Return the (x, y) coordinate for the center point of the cell that contains the specified text.  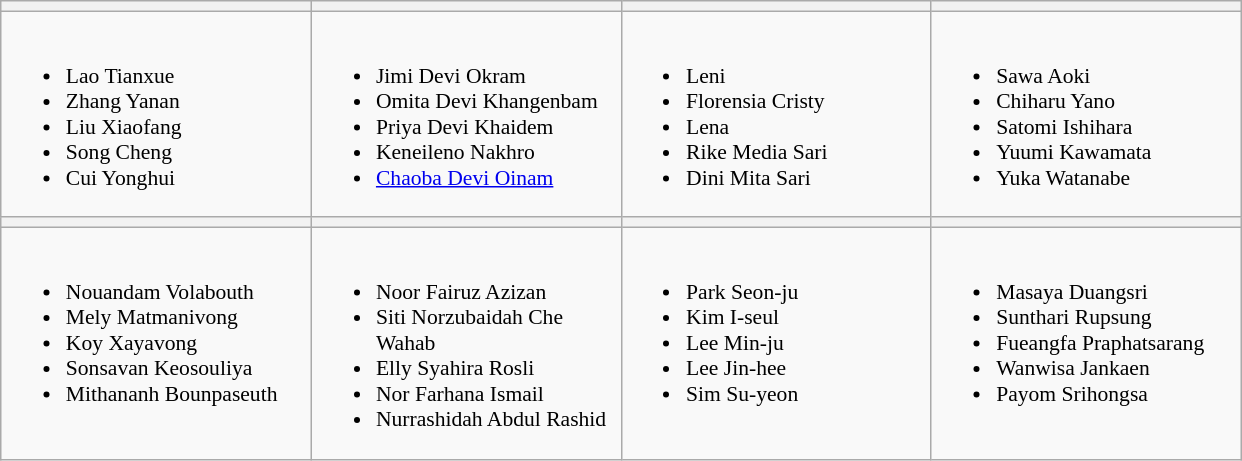
Sawa AokiChiharu YanoSatomi IshiharaYuumi KawamataYuka Watanabe (1086, 114)
Lao TianxueZhang YananLiu XiaofangSong ChengCui Yonghui (156, 114)
Nouandam VolabouthMely MatmanivongKoy XayavongSonsavan KeosouliyaMithananh Bounpaseuth (156, 344)
LeniFlorensia CristyLenaRike Media SariDini Mita Sari (776, 114)
Jimi Devi OkramOmita Devi KhangenbamPriya Devi KhaidemKeneileno NakhroChaoba Devi Oinam (466, 114)
Masaya DuangsriSunthari RupsungFueangfa PraphatsarangWanwisa JankaenPayom Srihongsa (1086, 344)
Noor Fairuz AzizanSiti Norzubaidah Che WahabElly Syahira RosliNor Farhana IsmailNurrashidah Abdul Rashid (466, 344)
Park Seon-juKim I-seulLee Min-juLee Jin-heeSim Su-yeon (776, 344)
